Return (X, Y) of the center of cell containing provided text 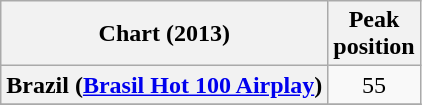
Chart (2013) (164, 34)
Brazil (Brasil Hot 100 Airplay) (164, 85)
55 (374, 85)
Peak position (374, 34)
